Scan for the cell matching the given text and deliver its (X, Y) coordinate at center. 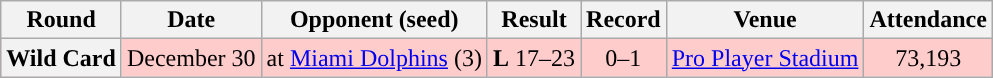
Result (534, 20)
0–1 (624, 58)
December 30 (191, 58)
Wild Card (62, 58)
at Miami Dolphins (3) (374, 58)
L 17–23 (534, 58)
Pro Player Stadium (765, 58)
Attendance (928, 20)
Record (624, 20)
Date (191, 20)
Venue (765, 20)
73,193 (928, 58)
Round (62, 20)
Opponent (seed) (374, 20)
